Return the (x, y) coordinate for the center point of the cell that contains the specified text.  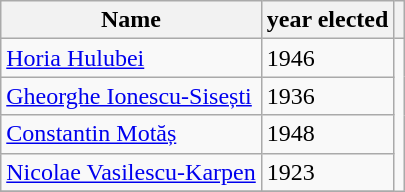
year elected (328, 20)
Gheorghe Ionescu-Sisești (132, 96)
1946 (328, 58)
1948 (328, 134)
Horia Hulubei (132, 58)
Nicolae Vasilescu-Karpen (132, 172)
Name (132, 20)
Constantin Motăș (132, 134)
1923 (328, 172)
1936 (328, 96)
